Provide the (X, Y) coordinate of the cell's center where the given text is located.  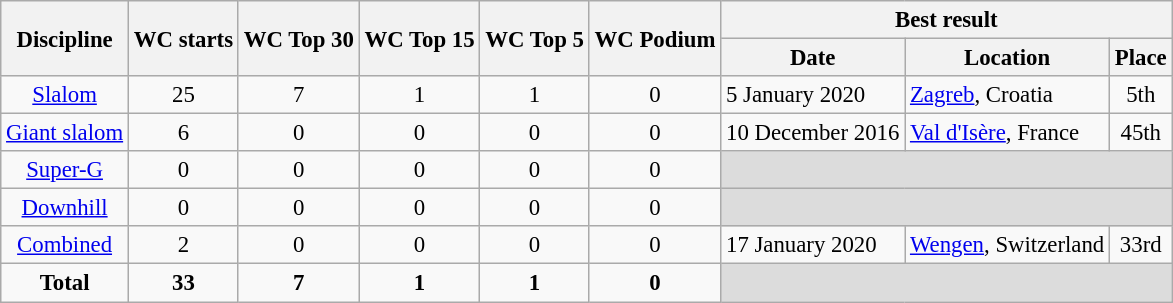
Combined (65, 245)
5th (1141, 95)
Place (1141, 58)
Zagreb, Croatia (1008, 95)
17 January 2020 (813, 245)
Val d'Isère, France (1008, 133)
WC Top 30 (298, 38)
Date (813, 58)
2 (183, 245)
33rd (1141, 245)
45th (1141, 133)
Super-G (65, 170)
WC Top 5 (534, 38)
Total (65, 283)
WC starts (183, 38)
6 (183, 133)
Discipline (65, 38)
WC Top 15 (420, 38)
Slalom (65, 95)
Best result (946, 20)
Location (1008, 58)
25 (183, 95)
33 (183, 283)
WC Podium (654, 38)
Giant slalom (65, 133)
10 December 2016 (813, 133)
Downhill (65, 208)
5 January 2020 (813, 95)
Wengen, Switzerland (1008, 245)
